From the cell containing the given text, extract its center point as (X, Y) coordinate. 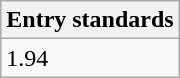
1.94 (90, 58)
Entry standards (90, 20)
